For the text-containing cell, return its midpoint in (x, y) coordinate format. 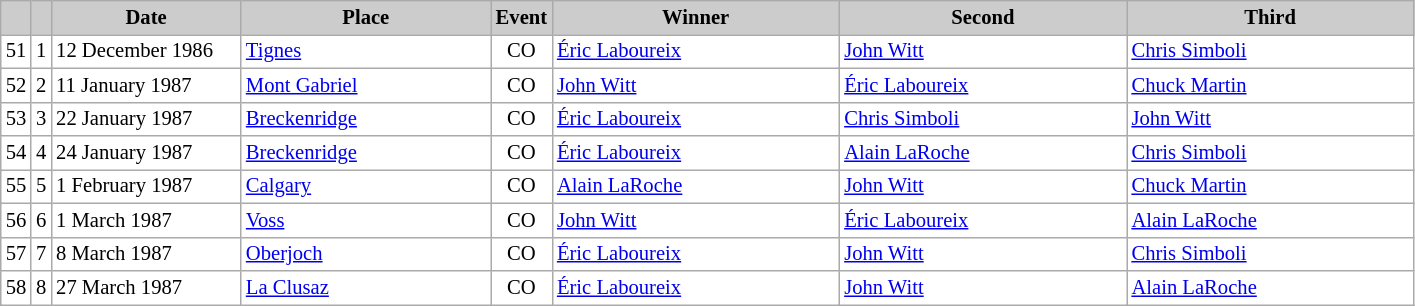
58 (16, 287)
22 January 1987 (146, 119)
8 (41, 287)
Winner (696, 17)
6 (41, 220)
1 March 1987 (146, 220)
Third (1270, 17)
4 (41, 153)
5 (41, 186)
Tignes (366, 51)
1 (41, 51)
Voss (366, 220)
12 December 1986 (146, 51)
57 (16, 254)
Date (146, 17)
Calgary (366, 186)
54 (16, 153)
52 (16, 85)
27 March 1987 (146, 287)
Event (522, 17)
Oberjoch (366, 254)
56 (16, 220)
51 (16, 51)
53 (16, 119)
7 (41, 254)
24 January 1987 (146, 153)
3 (41, 119)
La Clusaz (366, 287)
Second (982, 17)
11 January 1987 (146, 85)
Mont Gabriel (366, 85)
1 February 1987 (146, 186)
8 March 1987 (146, 254)
2 (41, 85)
Place (366, 17)
55 (16, 186)
